Provide the [x, y] coordinate of the cell's center where the given text is located.  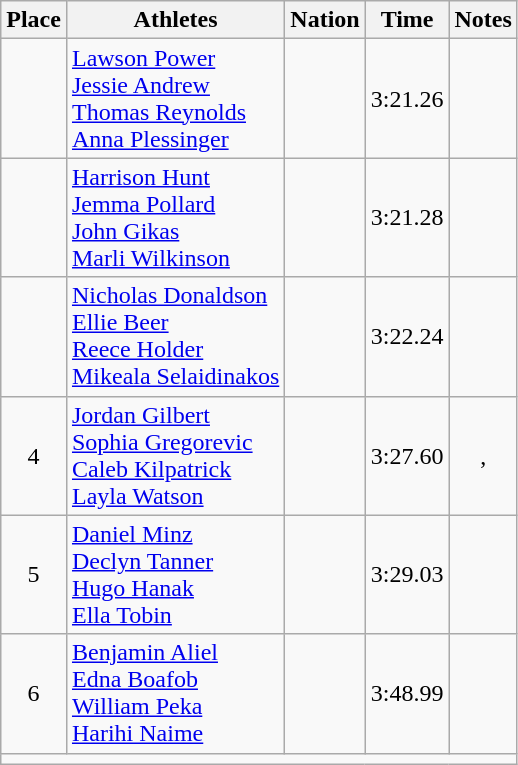
, [483, 456]
Notes [483, 20]
Benjamin AlielEdna BoafobWilliam PekaHarihi Naime [175, 694]
Daniel MinzDeclyn TannerHugo HanakElla Tobin [175, 574]
Jordan GilbertSophia GregorevicCaleb KilpatrickLayla Watson [175, 456]
3:29.03 [407, 574]
6 [34, 694]
Time [407, 20]
3:21.28 [407, 218]
Nation [325, 20]
Place [34, 20]
3:22.24 [407, 336]
3:48.99 [407, 694]
Lawson PowerJessie AndrewThomas ReynoldsAnna Plessinger [175, 98]
5 [34, 574]
3:27.60 [407, 456]
Nicholas DonaldsonEllie BeerReece HolderMikeala Selaidinakos [175, 336]
3:21.26 [407, 98]
Harrison HuntJemma PollardJohn GikasMarli Wilkinson [175, 218]
4 [34, 456]
Athletes [175, 20]
